Determine the (X, Y) coordinate at the center of the cell enclosing the given text.  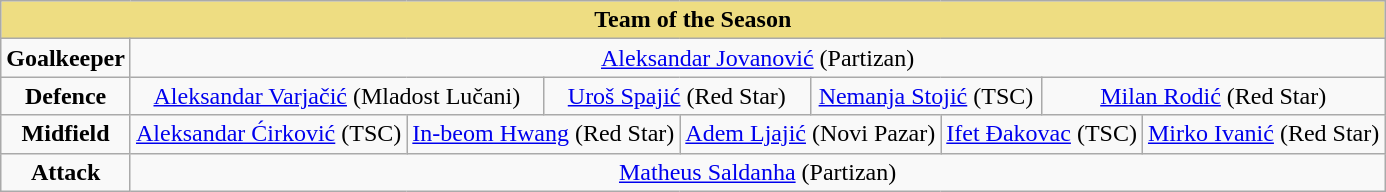
Ifet Đakovac (TSC) (1042, 134)
Aleksandar Ćirković (TSC) (268, 134)
Goalkeeper (66, 58)
Team of the Season (693, 20)
Uroš Spajić (Red Star) (676, 96)
Nemanja Stojić (TSC) (926, 96)
Midfield (66, 134)
In-beom Hwang (Red Star) (544, 134)
Milan Rodić (Red Star) (1214, 96)
Adem Ljajić (Novi Pazar) (810, 134)
Defence (66, 96)
Matheus Saldanha (Partizan) (757, 172)
Attack (66, 172)
Aleksandar Jovanović (Partizan) (757, 58)
Aleksandar Varjačić (Mladost Lučani) (336, 96)
Mirko Ivanić (Red Star) (1263, 134)
